Detect which cell encompasses the target text, then output its (x, y) center coordinate. 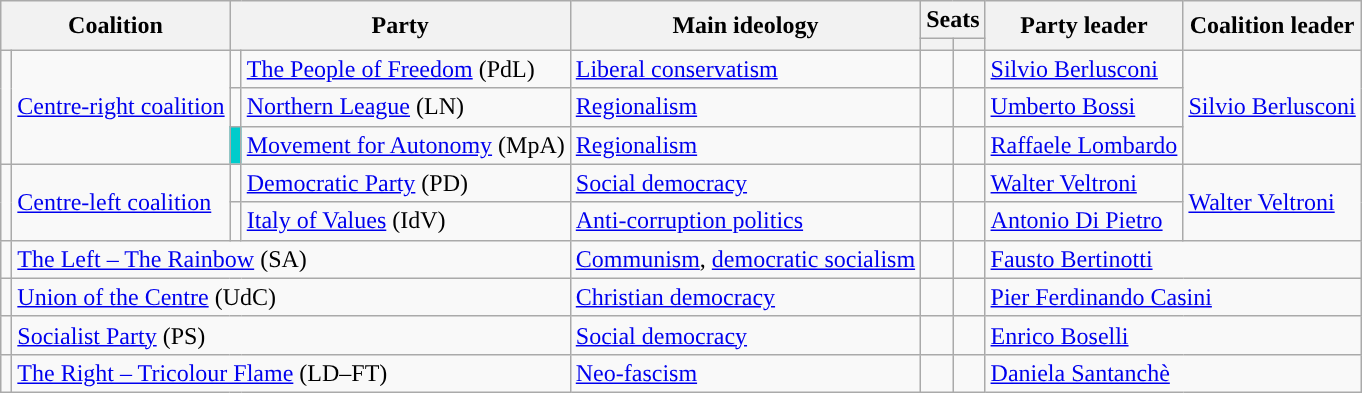
Italy of Values (IdV) (406, 221)
Umberto Bossi (1084, 107)
Main ideology (745, 26)
Party (400, 26)
Liberal conservatism (745, 69)
Anti-corruption politics (745, 221)
Union of the Centre (UdC) (291, 297)
Northern League (LN) (406, 107)
The Right – Tricolour Flame (LD–FT) (291, 373)
Enrico Boselli (1173, 335)
Centre-left coalition (121, 202)
The Left – The Rainbow (SA) (291, 259)
Christian democracy (745, 297)
Daniela Santanchè (1173, 373)
Seats (953, 20)
Coalition (116, 26)
Socialist Party (PS) (291, 335)
The People of Freedom (PdL) (406, 69)
Raffaele Lombardo (1084, 145)
Coalition leader (1272, 26)
Party leader (1084, 26)
Fausto Bertinotti (1173, 259)
Neo-fascism (745, 373)
Democratic Party (PD) (406, 183)
Centre-right coalition (121, 107)
Pier Ferdinando Casini (1173, 297)
Movement for Autonomy (MpA) (406, 145)
Communism, democratic socialism (745, 259)
Antonio Di Pietro (1084, 221)
